Determine the [x, y] coordinate at the center of the cell enclosing the given text.  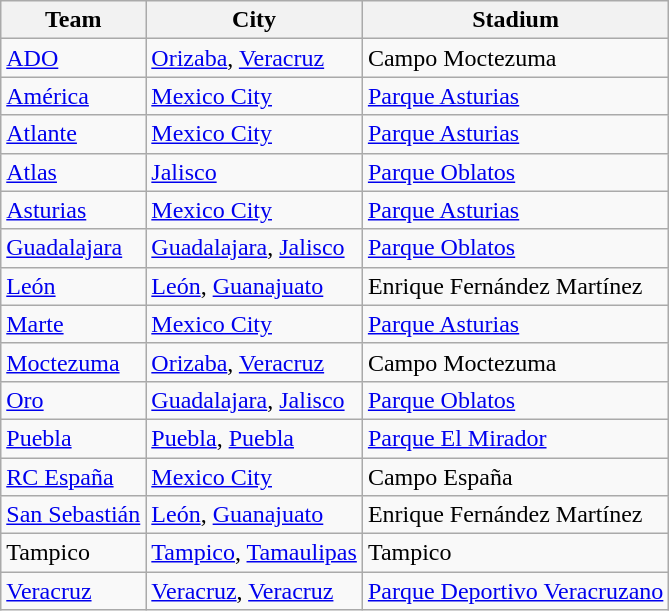
Parque El Mirador [516, 438]
Team [74, 20]
Jalisco [254, 172]
Puebla, Puebla [254, 438]
San Sebastián [74, 515]
Tampico, Tamaulipas [254, 553]
City [254, 20]
Oro [74, 400]
ADO [74, 58]
Stadium [516, 20]
Asturias [74, 210]
Veracruz [74, 591]
Puebla [74, 438]
León [74, 286]
RC España [74, 477]
Campo España [516, 477]
América [74, 96]
Atlante [74, 134]
Veracruz, Veracruz [254, 591]
Atlas [74, 172]
Moctezuma [74, 362]
Parque Deportivo Veracruzano [516, 591]
Guadalajara [74, 248]
Marte [74, 324]
